Scan for the cell matching the given text and deliver its (X, Y) coordinate at center. 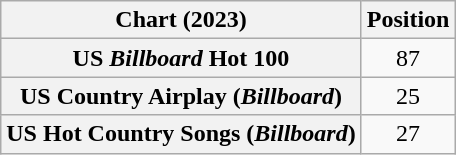
27 (408, 134)
87 (408, 58)
US Hot Country Songs (Billboard) (181, 134)
US Billboard Hot 100 (181, 58)
25 (408, 96)
Position (408, 20)
US Country Airplay (Billboard) (181, 96)
Chart (2023) (181, 20)
